Locate the cell with the specified text and output its [x, y] center coordinate. 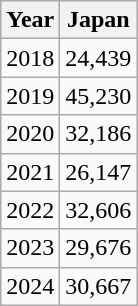
Year [30, 20]
2023 [30, 248]
2018 [30, 58]
2021 [30, 172]
32,606 [98, 210]
2019 [30, 96]
2020 [30, 134]
30,667 [98, 286]
2024 [30, 286]
2022 [30, 210]
24,439 [98, 58]
26,147 [98, 172]
45,230 [98, 96]
29,676 [98, 248]
Japan [98, 20]
32,186 [98, 134]
